Identify which cell holds the provided text, then report its [x, y] central coordinate. 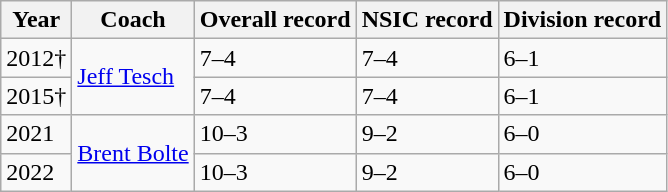
2015† [36, 96]
Coach [133, 20]
Overall record [275, 20]
NSIC record [427, 20]
2022 [36, 172]
Division record [582, 20]
2012† [36, 58]
Jeff Tesch [133, 77]
2021 [36, 134]
Year [36, 20]
Brent Bolte [133, 153]
